From the cell containing the given text, extract its center point as (X, Y) coordinate. 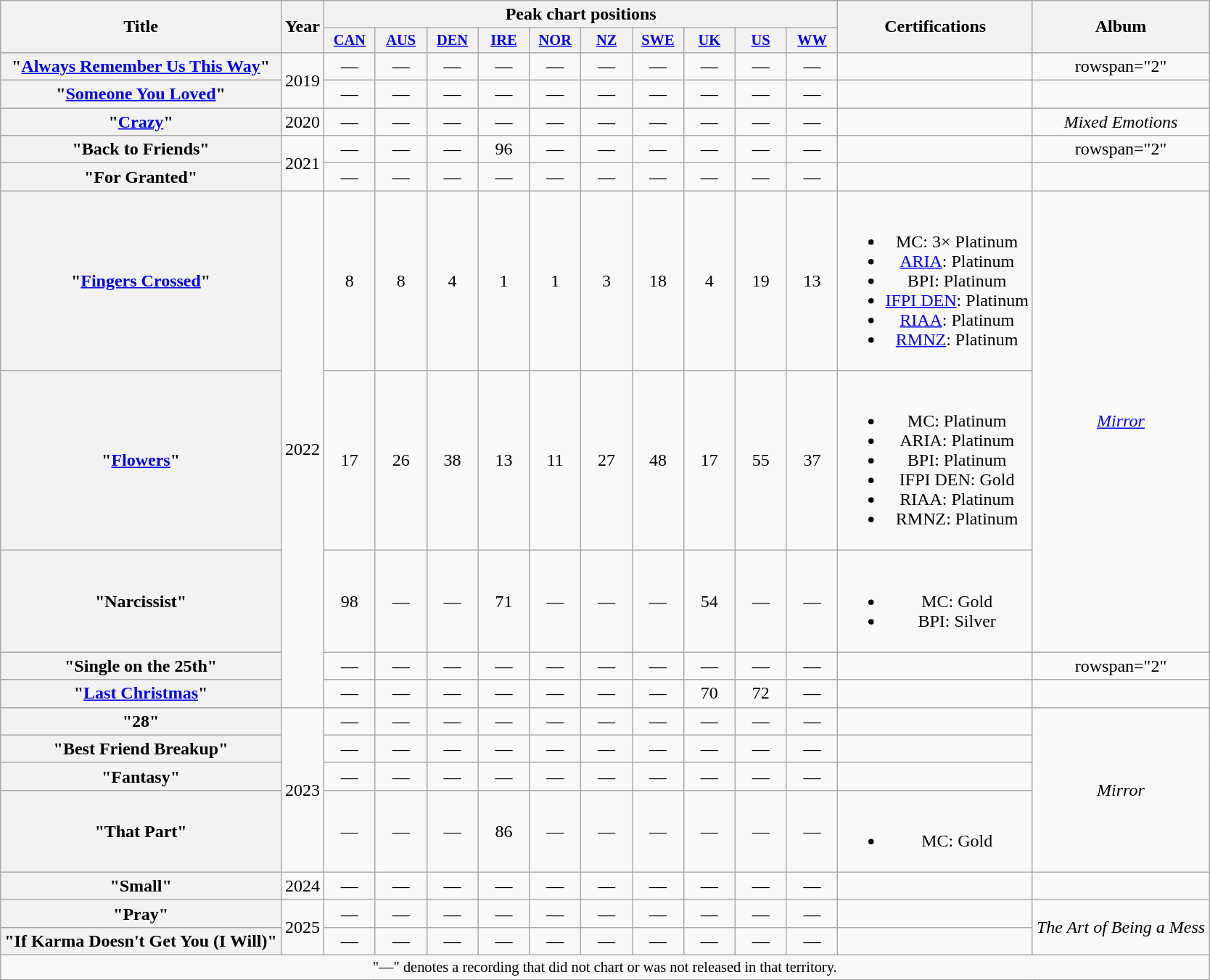
IRE (503, 41)
2023 (302, 789)
US (760, 41)
"Fantasy" (141, 776)
2022 (302, 449)
98 (350, 601)
SWE (659, 41)
"Always Remember Us This Way" (141, 66)
71 (503, 601)
"That Part" (141, 831)
55 (760, 461)
18 (659, 281)
MC: 3× PlatinumARIA: PlatinumBPI: PlatinumIFPI DEN: PlatinumRIAA: PlatinumRMNZ: Platinum (935, 281)
27 (606, 461)
"Small" (141, 886)
"—" denotes a recording that did not chart or was not released in that territory. (605, 968)
86 (503, 831)
MC: PlatinumARIA: PlatinumBPI: PlatinumIFPI DEN: GoldRIAA: PlatinumRMNZ: Platinum (935, 461)
AUS (400, 41)
2020 (302, 122)
2025 (302, 927)
2019 (302, 80)
Album (1120, 27)
"Fingers Crossed" (141, 281)
19 (760, 281)
"Single on the 25th" (141, 666)
"Crazy" (141, 122)
37 (812, 461)
"Pray" (141, 913)
MC: GoldBPI: Silver (935, 601)
2024 (302, 886)
"28" (141, 721)
UK (709, 41)
2021 (302, 163)
70 (709, 693)
WW (812, 41)
NOR (556, 41)
"Last Christmas" (141, 693)
"Back to Friends" (141, 149)
"Best Friend Breakup" (141, 749)
38 (453, 461)
"Flowers" (141, 461)
11 (556, 461)
26 (400, 461)
MC: Gold (935, 831)
DEN (453, 41)
48 (659, 461)
CAN (350, 41)
Mixed Emotions (1120, 122)
72 (760, 693)
Year (302, 27)
"Narcissist" (141, 601)
54 (709, 601)
Peak chart positions (580, 15)
"Someone You Loved" (141, 94)
NZ (606, 41)
Certifications (935, 27)
"If Karma Doesn't Get You (I Will)" (141, 941)
"For Granted" (141, 177)
96 (503, 149)
Title (141, 27)
The Art of Being a Mess (1120, 927)
3 (606, 281)
